Return (x, y) of the center of cell containing provided text 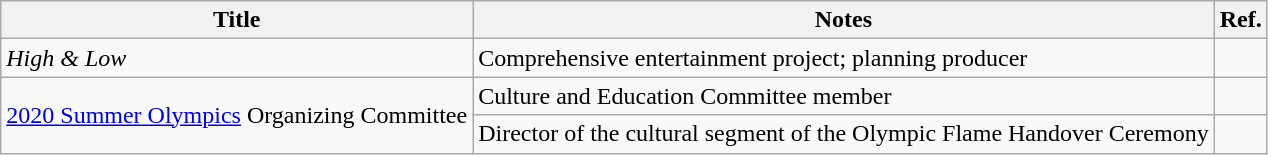
Notes (844, 20)
Ref. (1240, 20)
High & Low (237, 58)
Comprehensive entertainment project; planning producer (844, 58)
Culture and Education Committee member (844, 96)
2020 Summer Olympics Organizing Committee (237, 115)
Director of the cultural segment of the Olympic Flame Handover Ceremony (844, 134)
Title (237, 20)
